Determine the [x, y] coordinate at the center of the cell enclosing the given text.  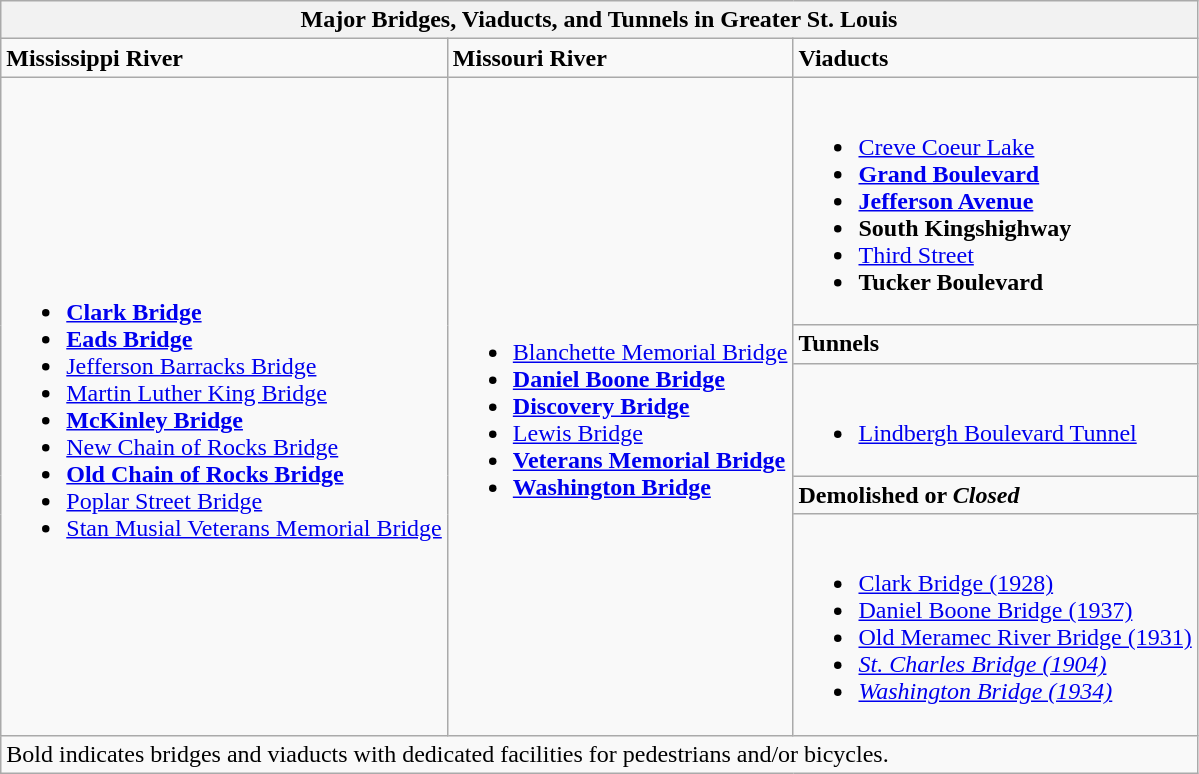
Mississippi River [224, 58]
Lindbergh Boulevard Tunnel [995, 420]
Viaducts [995, 58]
Bold indicates bridges and viaducts with dedicated facilities for pedestrians and/or bicycles. [600, 754]
Creve Coeur LakeGrand BoulevardJefferson AvenueSouth KingshighwayThird StreetTucker Boulevard [995, 201]
Tunnels [995, 344]
Blanchette Memorial BridgeDaniel Boone BridgeDiscovery BridgeLewis BridgeVeterans Memorial BridgeWashington Bridge [620, 406]
Clark Bridge (1928)Daniel Boone Bridge (1937)Old Meramec River Bridge (1931)St. Charles Bridge (1904)Washington Bridge (1934) [995, 624]
Demolished or Closed [995, 495]
Major Bridges, Viaducts, and Tunnels in Greater St. Louis [600, 20]
Missouri River [620, 58]
